Detect which cell encompasses the target text, then output its (x, y) center coordinate. 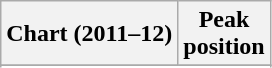
Peakposition (224, 34)
Chart (2011–12) (90, 34)
